Locate the cell with the specified text and output its [x, y] center coordinate. 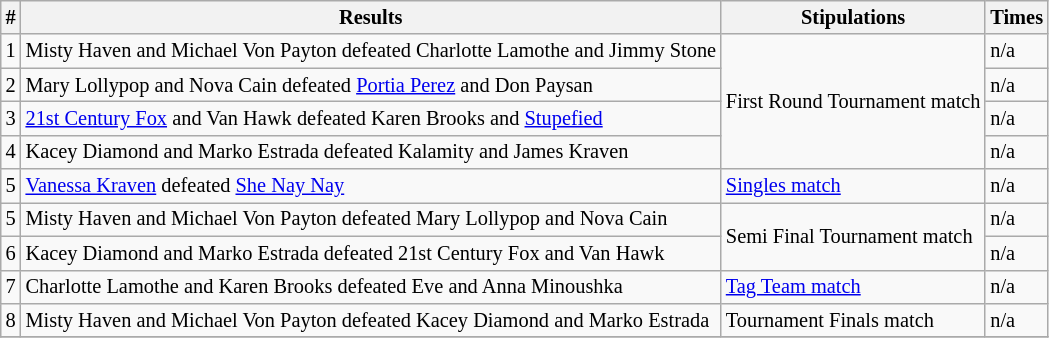
2 [11, 85]
Misty Haven and Michael Von Payton defeated Mary Lollypop and Nova Cain [371, 219]
First Round Tournament match [853, 102]
# [11, 17]
Kacey Diamond and Marko Estrada defeated 21st Century Fox and Van Hawk [371, 253]
Vanessa Kraven defeated She Nay Nay [371, 186]
Times [1016, 17]
Kacey Diamond and Marko Estrada defeated Kalamity and James Kraven [371, 152]
21st Century Fox and Van Hawk defeated Karen Brooks and Stupefied [371, 118]
Semi Final Tournament match [853, 236]
7 [11, 287]
Charlotte Lamothe and Karen Brooks defeated Eve and Anna Minoushka [371, 287]
8 [11, 320]
1 [11, 51]
Mary Lollypop and Nova Cain defeated Portia Perez and Don Paysan [371, 85]
6 [11, 253]
4 [11, 152]
Singles match [853, 186]
Tag Team match [853, 287]
Tournament Finals match [853, 320]
Misty Haven and Michael Von Payton defeated Kacey Diamond and Marko Estrada [371, 320]
Results [371, 17]
Misty Haven and Michael Von Payton defeated Charlotte Lamothe and Jimmy Stone [371, 51]
3 [11, 118]
Stipulations [853, 17]
